Output the (x, y) coordinate of the center of the cell containing the given text.  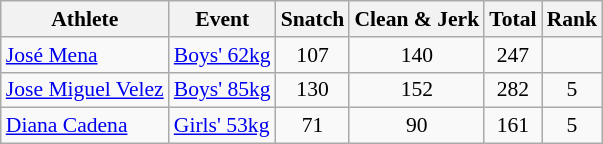
Diana Cadena (85, 126)
Clean & Jerk (416, 19)
140 (416, 55)
130 (313, 90)
71 (313, 126)
Total (512, 19)
Snatch (313, 19)
Event (222, 19)
Boys' 85kg (222, 90)
José Mena (85, 55)
247 (512, 55)
161 (512, 126)
282 (512, 90)
Rank (572, 19)
90 (416, 126)
152 (416, 90)
Boys' 62kg (222, 55)
Jose Miguel Velez (85, 90)
Girls' 53kg (222, 126)
Athlete (85, 19)
107 (313, 55)
